Locate the cell with the specified text and output its [X, Y] center coordinate. 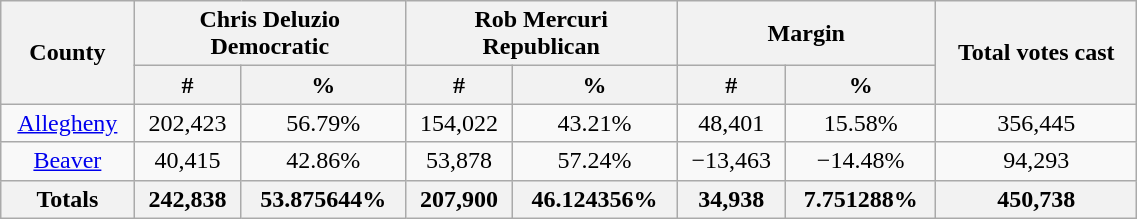
−13,463 [732, 161]
53.875644% [324, 199]
34,938 [732, 199]
Margin [806, 34]
46.124356% [594, 199]
43.21% [594, 123]
Total votes cast [1036, 52]
242,838 [188, 199]
48,401 [732, 123]
42.86% [324, 161]
−14.48% [861, 161]
County [68, 52]
202,423 [188, 123]
Rob MercuriRepublican [540, 34]
Beaver [68, 161]
356,445 [1036, 123]
94,293 [1036, 161]
40,415 [188, 161]
Allegheny [68, 123]
53,878 [458, 161]
154,022 [458, 123]
7.751288% [861, 199]
56.79% [324, 123]
207,900 [458, 199]
450,738 [1036, 199]
57.24% [594, 161]
Totals [68, 199]
Chris DeluzioDemocratic [270, 34]
15.58% [861, 123]
